Identify which cell holds the provided text, then report its (x, y) central coordinate. 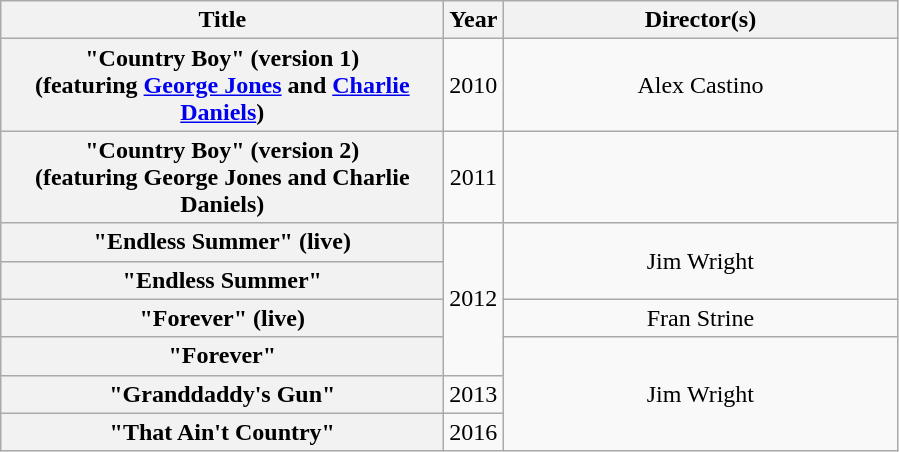
"Country Boy" (version 2)(featuring George Jones and Charlie Daniels) (222, 177)
"Forever" (222, 356)
2012 (474, 299)
"Endless Summer" (222, 280)
Alex Castino (700, 85)
"Country Boy" (version 1)(featuring George Jones and Charlie Daniels) (222, 85)
2013 (474, 394)
"Endless Summer" (live) (222, 242)
2010 (474, 85)
2016 (474, 432)
"Granddaddy's Gun" (222, 394)
2011 (474, 177)
Fran Strine (700, 318)
"Forever" (live) (222, 318)
"That Ain't Country" (222, 432)
Director(s) (700, 20)
Title (222, 20)
Year (474, 20)
